Output the (x, y) coordinate of the center of the cell containing the given text.  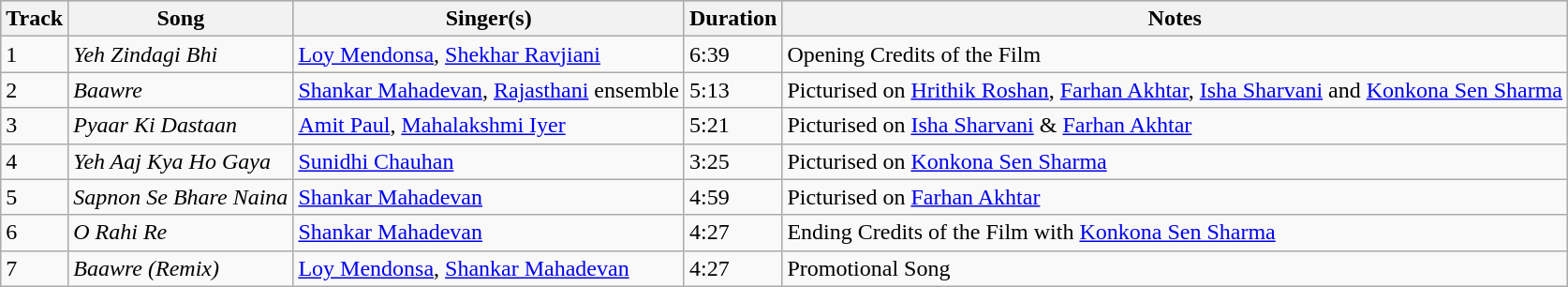
3 (35, 126)
4:59 (732, 197)
5 (35, 197)
Baawre (Remix) (181, 268)
2 (35, 90)
Singer(s) (489, 19)
Yeh Zindagi Bhi (181, 54)
Loy Mendonsa, Shekhar Ravjiani (489, 54)
Notes (1175, 19)
3:25 (732, 161)
1 (35, 54)
Song (181, 19)
6:39 (732, 54)
Baawre (181, 90)
Duration (732, 19)
Loy Mendonsa, Shankar Mahadevan (489, 268)
Ending Credits of the Film with Konkona Sen Sharma (1175, 233)
Picturised on Konkona Sen Sharma (1175, 161)
Pyaar Ki Dastaan (181, 126)
Opening Credits of the Film (1175, 54)
6 (35, 233)
Sapnon Se Bhare Naina (181, 197)
Picturised on Isha Sharvani & Farhan Akhtar (1175, 126)
7 (35, 268)
Picturised on Farhan Akhtar (1175, 197)
Promotional Song (1175, 268)
5:21 (732, 126)
Yeh Aaj Kya Ho Gaya (181, 161)
Shankar Mahadevan, Rajasthani ensemble (489, 90)
O Rahi Re (181, 233)
5:13 (732, 90)
Amit Paul, Mahalakshmi Iyer (489, 126)
4 (35, 161)
Track (35, 19)
Sunidhi Chauhan (489, 161)
Picturised on Hrithik Roshan, Farhan Akhtar, Isha Sharvani and Konkona Sen Sharma (1175, 90)
